Output the (x, y) coordinate of the center of the cell containing the given text.  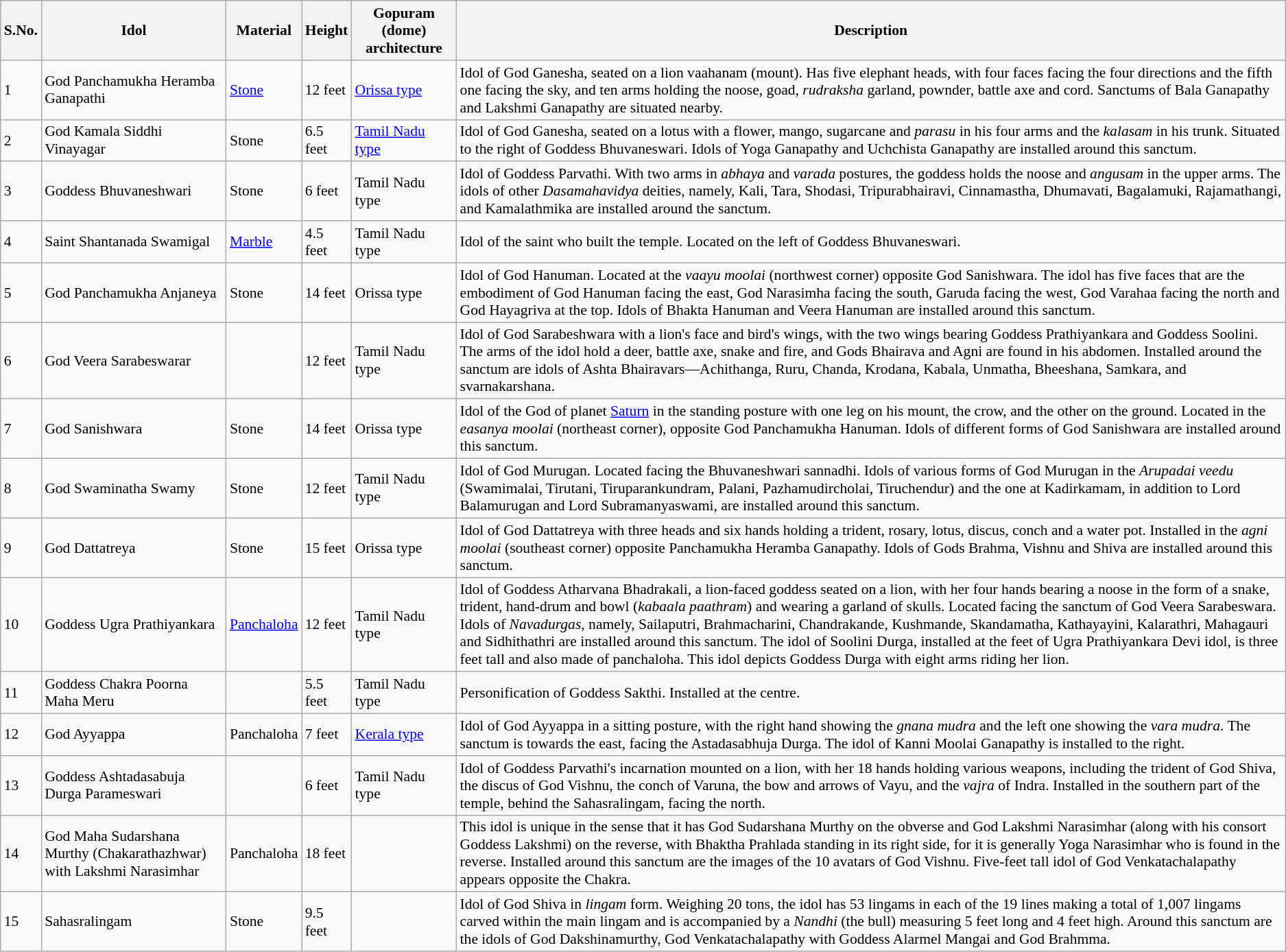
6.5 feet (326, 140)
2 (21, 140)
1 (21, 91)
God Swaminatha Swamy (134, 488)
Gopuram (dome) architecture (403, 30)
Goddess Bhuvaneshwari (134, 192)
Goddess Chakra Poorna Maha Meru (134, 693)
11 (21, 693)
S.No. (21, 30)
4 (21, 241)
9.5 feet (326, 922)
God Veera Sarabeswarar (134, 361)
Material (264, 30)
Sahasralingam (134, 922)
God Kamala Siddhi Vinayagar (134, 140)
14 (21, 853)
Idol of the saint who built the temple. Located on the left of Goddess Bhuvaneswari. (871, 241)
18 feet (326, 853)
4.5 feet (326, 241)
Kerala type (403, 735)
God Ayyappa (134, 735)
God Panchamukha Anjaneya (134, 292)
9 (21, 547)
God Panchamukha Heramba Ganapathi (134, 91)
Saint Shantanada Swamigal (134, 241)
God Maha Sudarshana Murthy (Chakarathazhwar) with Lakshmi Narasimhar (134, 853)
7 feet (326, 735)
Idol (134, 30)
God Sanishwara (134, 429)
15 feet (326, 547)
5 (21, 292)
Personification of Goddess Sakthi. Installed at the centre. (871, 693)
3 (21, 192)
13 (21, 786)
Height (326, 30)
Goddess Ashtadasabuja Durga Parameswari (134, 786)
15 (21, 922)
5.5 feet (326, 693)
10 (21, 625)
Marble (264, 241)
God Dattatreya (134, 547)
Description (871, 30)
8 (21, 488)
7 (21, 429)
12 (21, 735)
6 (21, 361)
Goddess Ugra Prathiyankara (134, 625)
